Capture the cell that displays the provided text and extract its (x, y) central coordinate. 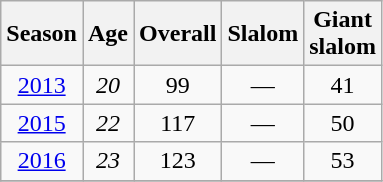
23 (108, 161)
117 (178, 123)
41 (343, 85)
2016 (42, 161)
53 (343, 161)
2015 (42, 123)
20 (108, 85)
Season (42, 34)
2013 (42, 85)
Age (108, 34)
22 (108, 123)
Giantslalom (343, 34)
123 (178, 161)
99 (178, 85)
Overall (178, 34)
Slalom (263, 34)
50 (343, 123)
